Determine the [x, y] coordinate at the center of the cell enclosing the given text.  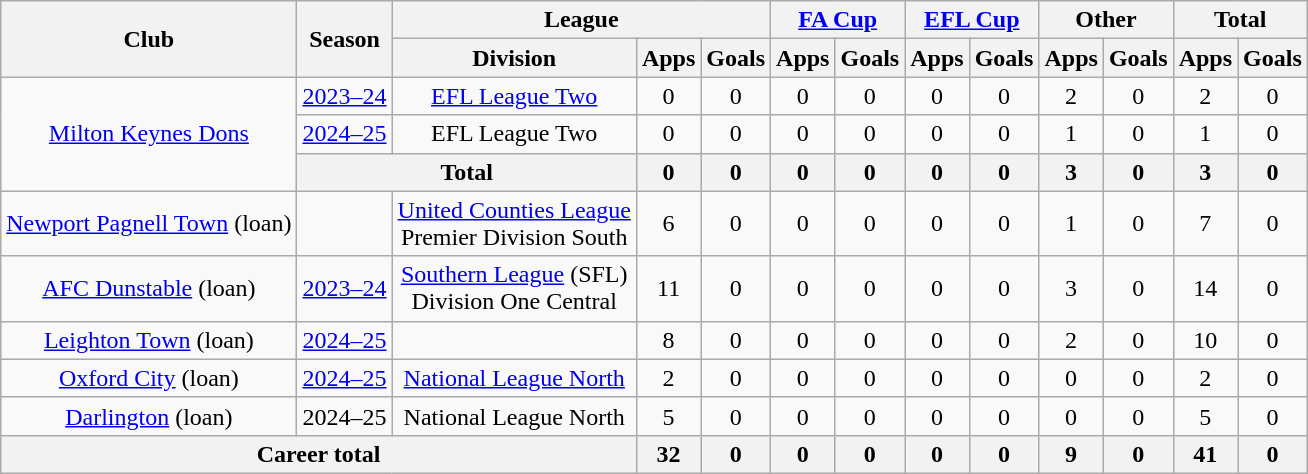
6 [668, 224]
AFC Dunstable (loan) [149, 288]
United Counties LeaguePremier Division South [514, 224]
41 [1205, 454]
Division [514, 58]
EFL Cup [972, 20]
7 [1205, 224]
10 [1205, 340]
Oxford City (loan) [149, 378]
Darlington (loan) [149, 416]
Southern League (SFL)Division One Central [514, 288]
11 [668, 288]
Career total [319, 454]
Club [149, 39]
32 [668, 454]
8 [668, 340]
14 [1205, 288]
Milton Keynes Dons [149, 134]
Season [344, 39]
Other [1106, 20]
Newport Pagnell Town (loan) [149, 224]
9 [1071, 454]
FA Cup [838, 20]
League [582, 20]
Leighton Town (loan) [149, 340]
